Extract the (x, y) coordinate from the center of the cell holding the provided text.  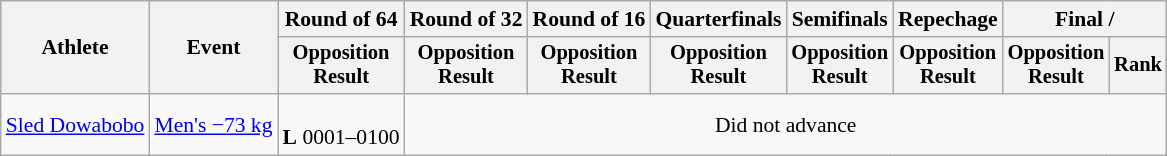
Event (213, 48)
Athlete (76, 48)
Round of 16 (588, 19)
Round of 64 (342, 19)
Men's −73 kg (213, 124)
Did not advance (786, 124)
Sled Dowabobo (76, 124)
Quarterfinals (718, 19)
Rank (1138, 66)
Final / (1085, 19)
L 0001–0100 (342, 124)
Repechage (948, 19)
Semifinals (840, 19)
Round of 32 (466, 19)
